For the text-containing cell, return its midpoint in [X, Y] coordinate format. 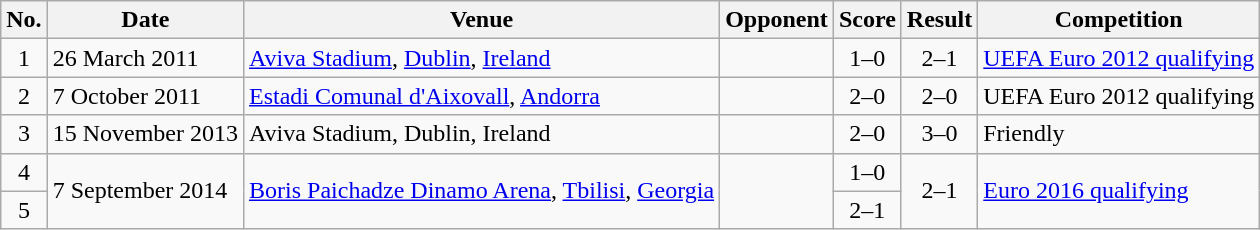
Opponent [777, 20]
3 [24, 134]
Competition [1119, 20]
4 [24, 172]
Venue [482, 20]
1 [24, 58]
3–0 [939, 134]
Boris Paichadze Dinamo Arena, Tbilisi, Georgia [482, 191]
7 October 2011 [145, 96]
Score [867, 20]
Euro 2016 qualifying [1119, 191]
Estadi Comunal d'Aixovall, Andorra [482, 96]
26 March 2011 [145, 58]
7 September 2014 [145, 191]
15 November 2013 [145, 134]
5 [24, 210]
2 [24, 96]
Date [145, 20]
No. [24, 20]
Result [939, 20]
Friendly [1119, 134]
